Identify which cell holds the provided text, then report its (x, y) central coordinate. 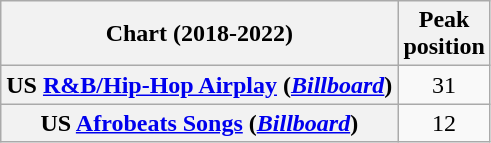
Chart (2018-2022) (200, 34)
US Afrobeats Songs (Billboard) (200, 123)
12 (444, 123)
31 (444, 85)
US R&B/Hip-Hop Airplay (Billboard) (200, 85)
Peak position (444, 34)
